Find where the given text appears and provide that cell's center as (X, Y) coordinate. 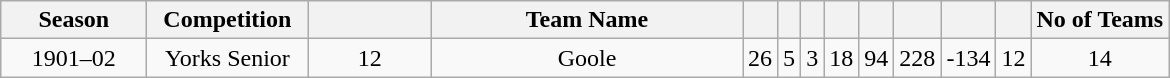
18 (842, 58)
Team Name (586, 20)
94 (876, 58)
14 (1100, 58)
-134 (968, 58)
3 (812, 58)
5 (790, 58)
Season (74, 20)
No of Teams (1100, 20)
1901–02 (74, 58)
Competition (228, 20)
26 (760, 58)
Yorks Senior (228, 58)
Goole (586, 58)
228 (918, 58)
